Pinpoint the cell where the given text exists, returning its (X, Y) midpoint coordinate. 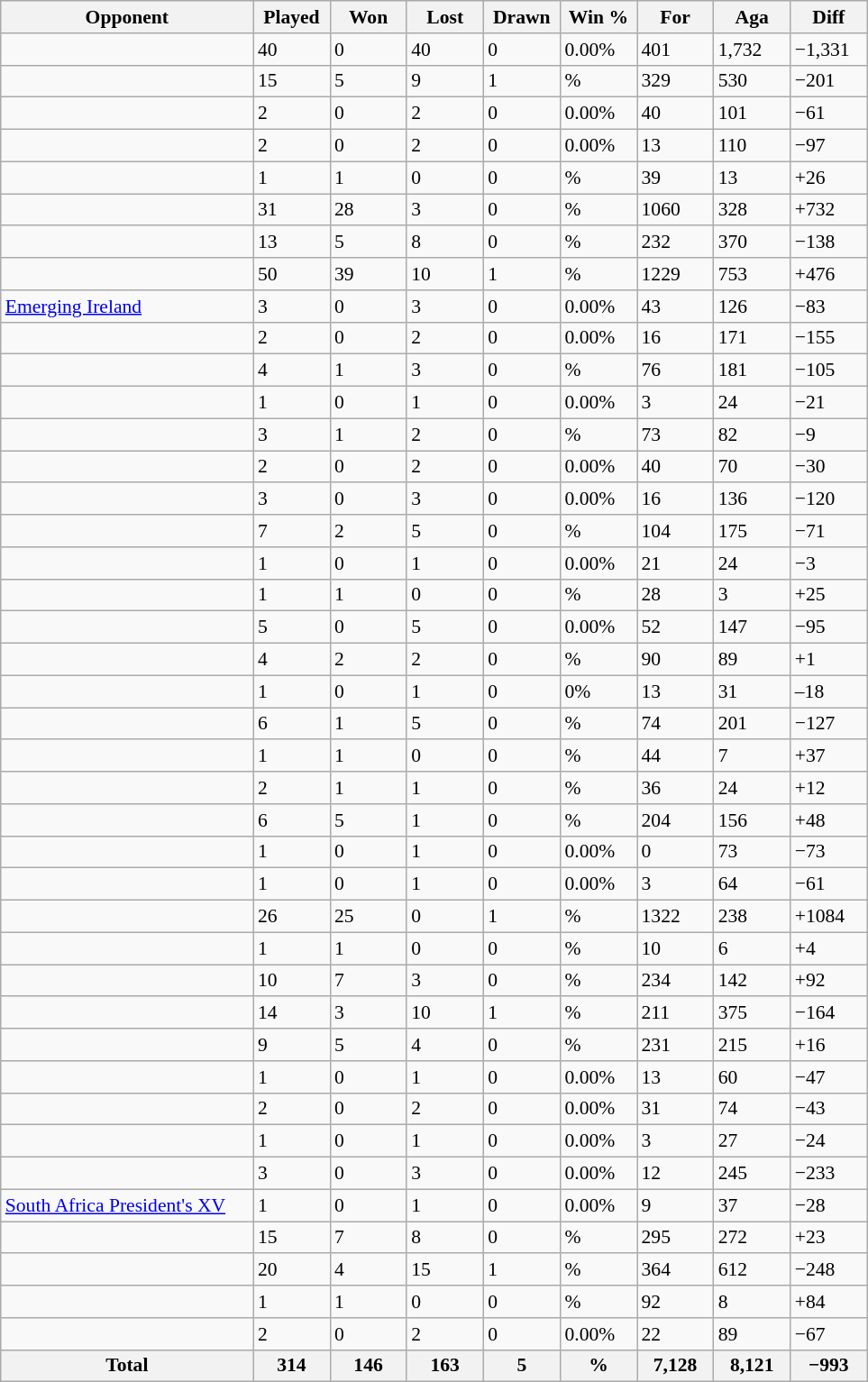
−67 (829, 1334)
14 (292, 1013)
−120 (829, 499)
232 (674, 243)
215 (752, 1045)
Opponent (127, 17)
Drawn (521, 17)
25 (368, 917)
64 (752, 884)
−9 (829, 435)
375 (752, 1013)
329 (674, 81)
−73 (829, 852)
328 (752, 210)
142 (752, 981)
272 (752, 1238)
−47 (829, 1077)
−28 (829, 1205)
126 (752, 307)
−993 (829, 1366)
238 (752, 917)
21 (674, 563)
76 (674, 371)
−83 (829, 307)
For (674, 17)
147 (752, 627)
0% (598, 691)
+48 (829, 820)
–18 (829, 691)
−138 (829, 243)
43 (674, 307)
22 (674, 1334)
−248 (829, 1270)
163 (445, 1366)
−3 (829, 563)
1060 (674, 210)
370 (752, 243)
201 (752, 724)
Aga (752, 17)
92 (674, 1302)
90 (674, 660)
7,128 (674, 1366)
+12 (829, 788)
146 (368, 1366)
1,732 (752, 50)
+1 (829, 660)
+37 (829, 756)
44 (674, 756)
Won (368, 17)
−30 (829, 467)
20 (292, 1270)
−164 (829, 1013)
52 (674, 627)
245 (752, 1174)
−95 (829, 627)
Total (127, 1366)
Diff (829, 17)
234 (674, 981)
401 (674, 50)
12 (674, 1174)
364 (674, 1270)
−71 (829, 531)
Emerging Ireland (127, 307)
+26 (829, 178)
South Africa President's XV (127, 1205)
82 (752, 435)
1322 (674, 917)
612 (752, 1270)
50 (292, 274)
156 (752, 820)
Played (292, 17)
−201 (829, 81)
−233 (829, 1174)
110 (752, 146)
8,121 (752, 1366)
204 (674, 820)
314 (292, 1366)
+1084 (829, 917)
36 (674, 788)
Lost (445, 17)
+23 (829, 1238)
+92 (829, 981)
−43 (829, 1109)
211 (674, 1013)
753 (752, 274)
1229 (674, 274)
−105 (829, 371)
171 (752, 338)
27 (752, 1141)
26 (292, 917)
136 (752, 499)
+16 (829, 1045)
104 (674, 531)
−155 (829, 338)
−127 (829, 724)
175 (752, 531)
+84 (829, 1302)
Win % (598, 17)
−97 (829, 146)
295 (674, 1238)
+25 (829, 595)
530 (752, 81)
60 (752, 1077)
−21 (829, 403)
70 (752, 467)
−24 (829, 1141)
−1,331 (829, 50)
37 (752, 1205)
+4 (829, 948)
+732 (829, 210)
+476 (829, 274)
101 (752, 114)
181 (752, 371)
231 (674, 1045)
